Capture the cell that displays the provided text and extract its [x, y] central coordinate. 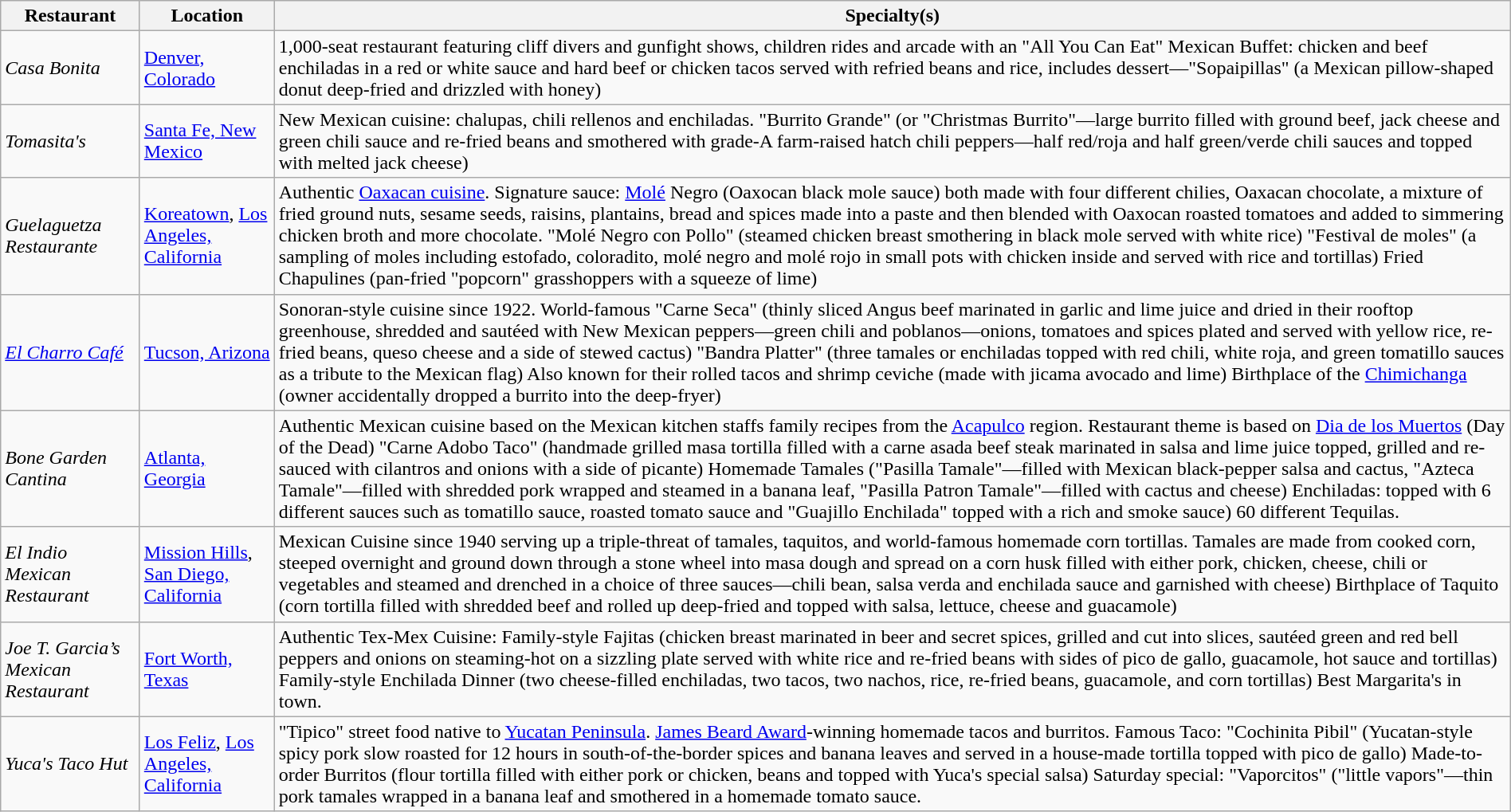
Mission Hills, San Diego, California [207, 574]
Denver, Colorado [207, 68]
Santa Fe, New Mexico [207, 141]
Tucson, Arizona [207, 352]
Restaurant [70, 16]
Specialty(s) [893, 16]
El Indio Mexican Restaurant [70, 574]
Yuca's Taco Hut [70, 763]
Atlanta, Georgia [207, 469]
Bone Garden Cantina [70, 469]
Guelaguetza Restaurante [70, 236]
Los Feliz, Los Angeles, California [207, 763]
El Charro Café [70, 352]
Casa Bonita [70, 68]
Joe T. Garcia’s Mexican Restaurant [70, 669]
Fort Worth, Texas [207, 669]
Tomasita's [70, 141]
Koreatown, Los Angeles, California [207, 236]
Location [207, 16]
